Output the [X, Y] coordinate of the center of the cell containing the given text.  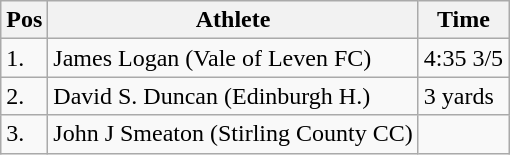
David S. Duncan (Edinburgh H.) [233, 96]
2. [24, 96]
Pos [24, 20]
James Logan (Vale of Leven FC) [233, 58]
3. [24, 134]
3 yards [463, 96]
John J Smeaton (Stirling County CC) [233, 134]
Athlete [233, 20]
1. [24, 58]
Time [463, 20]
4:35 3/5 [463, 58]
